For the text-containing cell, return its midpoint in [x, y] coordinate format. 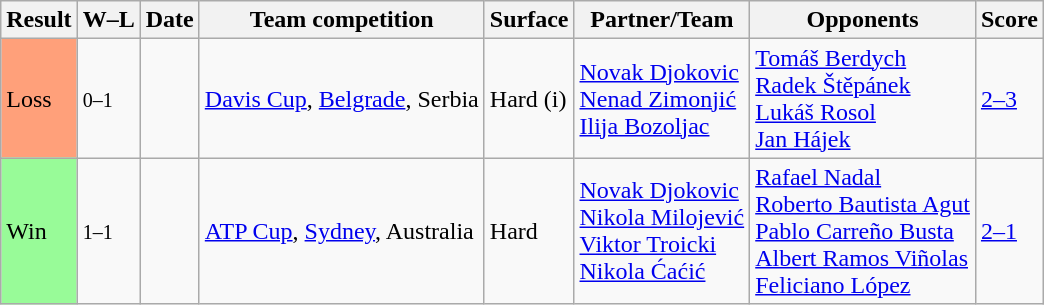
Hard [529, 231]
Hard (i) [529, 98]
Win [39, 231]
1–1 [108, 231]
Loss [39, 98]
Surface [529, 20]
Date [170, 20]
Davis Cup, Belgrade, Serbia [342, 98]
2–3 [1009, 98]
Team competition [342, 20]
0–1 [108, 98]
Tomáš Berdych Radek Štěpánek Lukáš Rosol Jan Hájek [863, 98]
Rafael Nadal Roberto Bautista Agut Pablo Carreño Busta Albert Ramos Viñolas Feliciano López [863, 231]
2–1 [1009, 231]
ATP Cup, Sydney, Australia [342, 231]
Novak Djokovic Nenad Zimonjić Ilija Bozoljac [662, 98]
Result [39, 20]
Opponents [863, 20]
Partner/Team [662, 20]
Score [1009, 20]
Novak Djokovic Nikola Milojević Viktor Troicki Nikola Ćaćić [662, 231]
W–L [108, 20]
